Output the [x, y] coordinate of the center of the cell containing the given text.  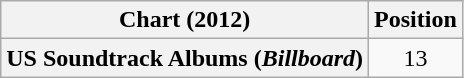
US Soundtrack Albums (Billboard) [185, 58]
Position [416, 20]
Chart (2012) [185, 20]
13 [416, 58]
